Capture the cell that displays the provided text and extract its [X, Y] central coordinate. 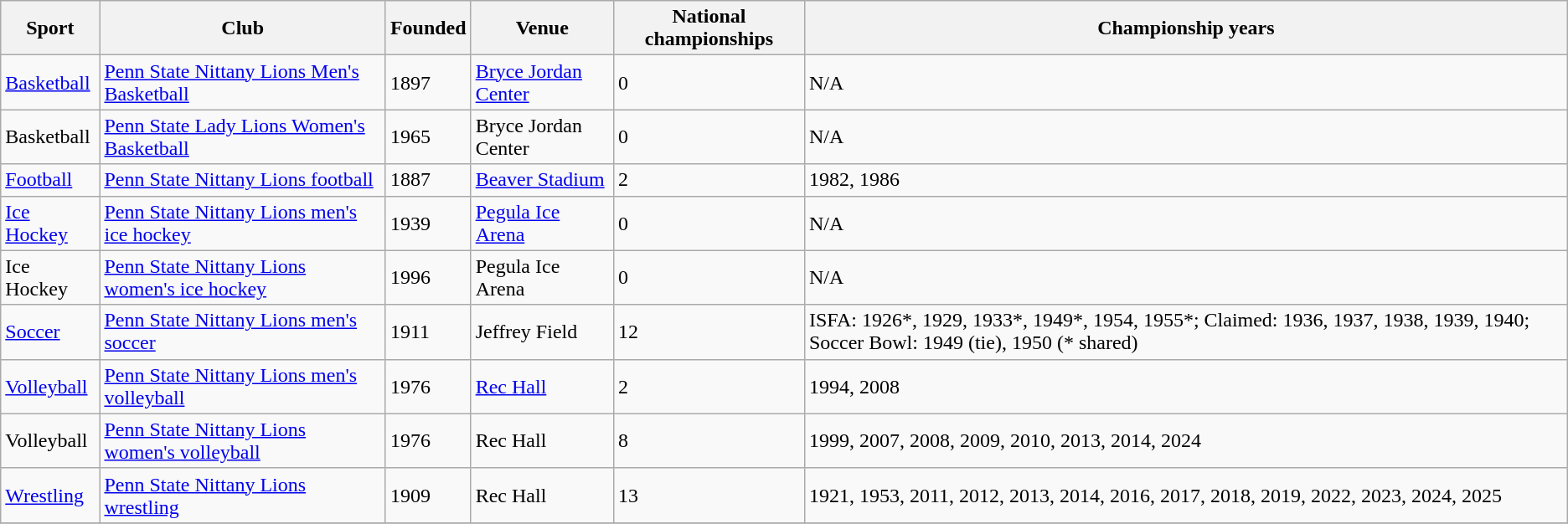
Beaver Stadium [542, 180]
1909 [428, 496]
Club [243, 28]
Penn State Nittany Lions wrestling [243, 496]
Football [50, 180]
13 [709, 496]
Jeffrey Field [542, 331]
Championship years [1186, 28]
1897 [428, 82]
Penn State Nittany Lions men's ice hockey [243, 223]
1965 [428, 137]
Venue [542, 28]
1982, 1986 [1186, 180]
Wrestling [50, 496]
1994, 2008 [1186, 387]
12 [709, 331]
Penn State Nittany Lions men's soccer [243, 331]
8 [709, 440]
Sport [50, 28]
Penn State Nittany Lions football [243, 180]
1996 [428, 278]
Penn State Nittany Lions Men's Basketball [243, 82]
1999, 2007, 2008, 2009, 2010, 2013, 2014, 2024 [1186, 440]
Founded [428, 28]
1911 [428, 331]
Penn State Nittany Lions men's volleyball [243, 387]
Penn State Nittany Lions women's volleyball [243, 440]
Soccer [50, 331]
1939 [428, 223]
1921, 1953, 2011, 2012, 2013, 2014, 2016, 2017, 2018, 2019, 2022, 2023, 2024, 2025 [1186, 496]
1887 [428, 180]
Penn State Nittany Lions women's ice hockey [243, 278]
National championships [709, 28]
Penn State Lady Lions Women's Basketball [243, 137]
ISFA: 1926*, 1929, 1933*, 1949*, 1954, 1955*; Claimed: 1936, 1937, 1938, 1939, 1940; Soccer Bowl: 1949 (tie), 1950 (* shared) [1186, 331]
